For the text-containing cell, return its midpoint in [x, y] coordinate format. 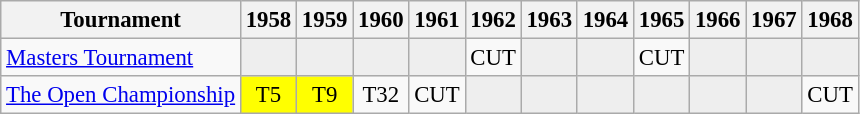
T32 [381, 95]
1967 [774, 20]
1968 [830, 20]
1960 [381, 20]
1958 [268, 20]
1963 [549, 20]
T5 [268, 95]
1959 [325, 20]
1961 [437, 20]
The Open Championship [121, 95]
Tournament [121, 20]
1964 [605, 20]
1966 [718, 20]
Masters Tournament [121, 58]
1962 [493, 20]
1965 [661, 20]
T9 [325, 95]
